For the text-containing cell, return its midpoint in (x, y) coordinate format. 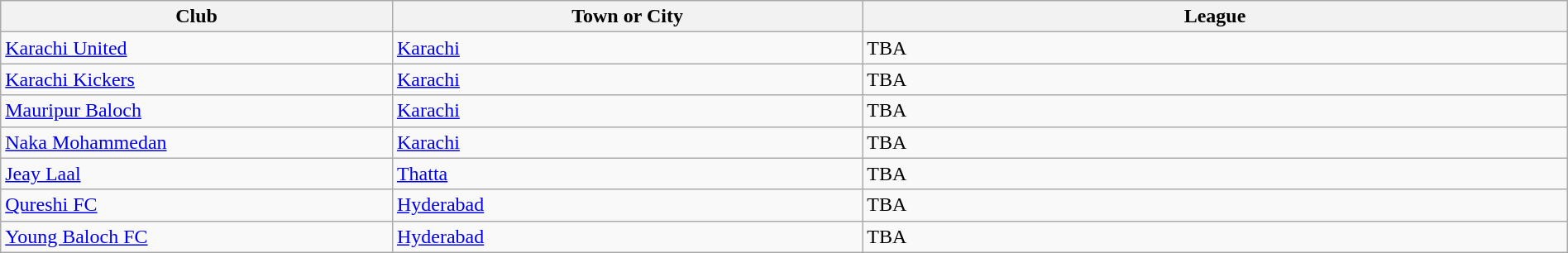
Mauripur Baloch (197, 111)
Jeay Laal (197, 174)
Young Baloch FC (197, 236)
Qureshi FC (197, 205)
Naka Mohammedan (197, 142)
Karachi United (197, 48)
Thatta (627, 174)
Town or City (627, 17)
Club (197, 17)
Karachi Kickers (197, 79)
League (1216, 17)
